Provide the [X, Y] coordinate of the cell's center where the given text is located.  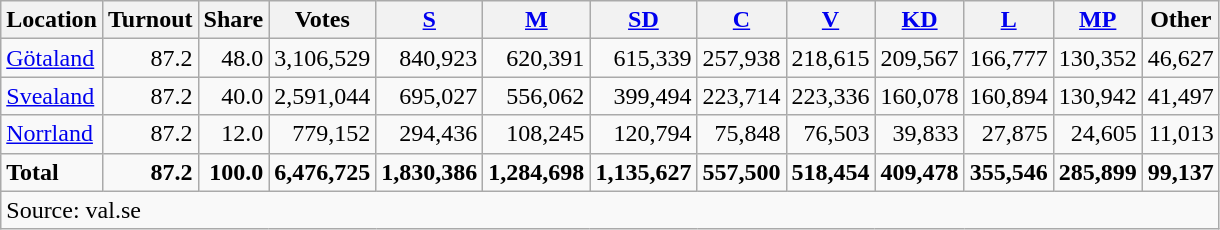
2,591,044 [322, 96]
24,605 [1098, 134]
518,454 [830, 172]
S [430, 20]
223,336 [830, 96]
355,546 [1008, 172]
556,062 [536, 96]
695,027 [430, 96]
76,503 [830, 134]
V [830, 20]
409,478 [920, 172]
779,152 [322, 134]
223,714 [742, 96]
M [536, 20]
620,391 [536, 58]
840,923 [430, 58]
218,615 [830, 58]
40.0 [234, 96]
120,794 [644, 134]
L [1008, 20]
MP [1098, 20]
Other [1180, 20]
Svealand [52, 96]
108,245 [536, 134]
399,494 [644, 96]
Norrland [52, 134]
27,875 [1008, 134]
130,352 [1098, 58]
160,078 [920, 96]
Total [52, 172]
1,830,386 [430, 172]
Location [52, 20]
11,013 [1180, 134]
12.0 [234, 134]
75,848 [742, 134]
3,106,529 [322, 58]
Turnout [150, 20]
166,777 [1008, 58]
Share [234, 20]
Götaland [52, 58]
209,567 [920, 58]
Source: val.se [610, 210]
Votes [322, 20]
48.0 [234, 58]
C [742, 20]
39,833 [920, 134]
99,137 [1180, 172]
615,339 [644, 58]
130,942 [1098, 96]
557,500 [742, 172]
KD [920, 20]
6,476,725 [322, 172]
1,284,698 [536, 172]
100.0 [234, 172]
46,627 [1180, 58]
285,899 [1098, 172]
294,436 [430, 134]
41,497 [1180, 96]
160,894 [1008, 96]
1,135,627 [644, 172]
SD [644, 20]
257,938 [742, 58]
